Identify which cell holds the provided text, then report its (X, Y) central coordinate. 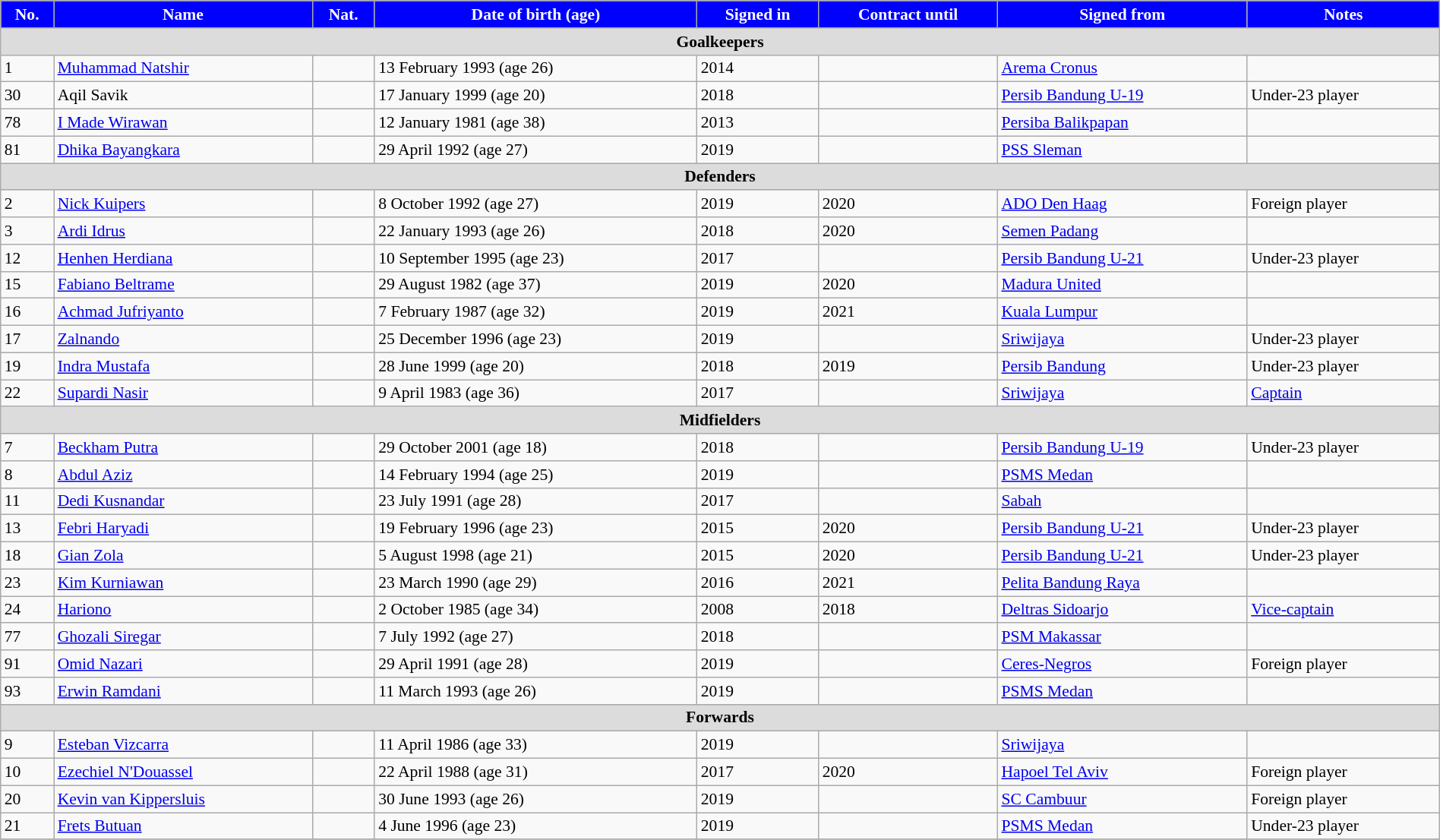
Henhen Herdiana (184, 258)
Zalnando (184, 339)
30 June 1993 (age 26) (536, 799)
Aqil Savik (184, 96)
Kim Kurniawan (184, 583)
Kuala Lumpur (1123, 312)
2008 (758, 610)
Arema Cronus (1123, 68)
29 April 1991 (age 28) (536, 664)
91 (27, 664)
15 (27, 285)
77 (27, 637)
Contract until (908, 14)
7 February 1987 (age 32) (536, 312)
29 April 1992 (age 27) (536, 150)
Signed from (1123, 14)
Achmad Jufriyanto (184, 312)
Sabah (1123, 501)
ADO Den Haag (1123, 204)
93 (27, 691)
17 January 1999 (age 20) (536, 96)
Captain (1343, 393)
Hariono (184, 610)
7 (27, 447)
Dhika Bayangkara (184, 150)
Hapoel Tel Aviv (1123, 772)
PSS Sleman (1123, 150)
4 June 1996 (age 23) (536, 826)
Vice-captain (1343, 610)
Semen Padang (1123, 231)
23 July 1991 (age 28) (536, 501)
14 February 1994 (age 25) (536, 475)
22 April 1988 (age 31) (536, 772)
Nick Kuipers (184, 204)
2 October 1985 (age 34) (536, 610)
Ezechiel N'Douassel (184, 772)
81 (27, 150)
Persib Bandung (1123, 366)
Dedi Kusnandar (184, 501)
Signed in (758, 14)
19 (27, 366)
19 February 1996 (age 23) (536, 529)
23 March 1990 (age 29) (536, 583)
2 (27, 204)
Deltras Sidoarjo (1123, 610)
78 (27, 123)
Pelita Bandung Raya (1123, 583)
11 April 1986 (age 33) (536, 745)
28 June 1999 (age 20) (536, 366)
5 August 1998 (age 21) (536, 556)
Date of birth (age) (536, 14)
Ardi Idrus (184, 231)
11 March 1993 (age 26) (536, 691)
3 (27, 231)
Erwin Ramdani (184, 691)
SC Cambuur (1123, 799)
17 (27, 339)
Forwards (720, 718)
13 (27, 529)
Ceres-Negros (1123, 664)
22 (27, 393)
13 February 1993 (age 26) (536, 68)
7 July 1992 (age 27) (536, 637)
18 (27, 556)
No. (27, 14)
Febri Haryadi (184, 529)
Indra Mustafa (184, 366)
Notes (1343, 14)
12 January 1981 (age 38) (536, 123)
30 (27, 96)
24 (27, 610)
Beckham Putra (184, 447)
I Made Wirawan (184, 123)
Esteban Vizcarra (184, 745)
20 (27, 799)
12 (27, 258)
Gian Zola (184, 556)
10 September 1995 (age 23) (536, 258)
9 April 1983 (age 36) (536, 393)
Midfielders (720, 421)
Goalkeepers (720, 42)
11 (27, 501)
2013 (758, 123)
23 (27, 583)
Fabiano Beltrame (184, 285)
Defenders (720, 177)
22 January 1993 (age 26) (536, 231)
Omid Nazari (184, 664)
Supardi Nasir (184, 393)
25 December 1996 (age 23) (536, 339)
8 October 1992 (age 27) (536, 204)
1 (27, 68)
2014 (758, 68)
Kevin van Kippersluis (184, 799)
29 October 2001 (age 18) (536, 447)
Name (184, 14)
Abdul Aziz (184, 475)
8 (27, 475)
Frets Butuan (184, 826)
Persiba Balikpapan (1123, 123)
Madura United (1123, 285)
Muhammad Natshir (184, 68)
16 (27, 312)
PSM Makassar (1123, 637)
21 (27, 826)
10 (27, 772)
29 August 1982 (age 37) (536, 285)
9 (27, 745)
Ghozali Siregar (184, 637)
2016 (758, 583)
Nat. (343, 14)
